Identify which cell holds the provided text, then report its [X, Y] central coordinate. 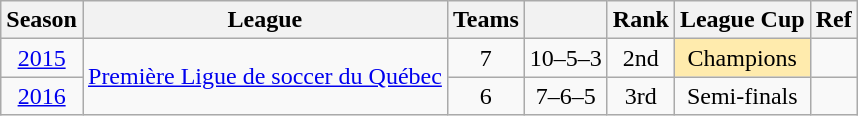
League [264, 20]
Season [42, 20]
Première Ligue de soccer du Québec [264, 77]
Ref [834, 20]
Champions [742, 58]
Rank [640, 20]
6 [486, 96]
7–6–5 [566, 96]
2016 [42, 96]
League Cup [742, 20]
7 [486, 58]
Semi-finals [742, 96]
2015 [42, 58]
2nd [640, 58]
Teams [486, 20]
3rd [640, 96]
10–5–3 [566, 58]
